Determine the (X, Y) coordinate at the center of the cell enclosing the given text.  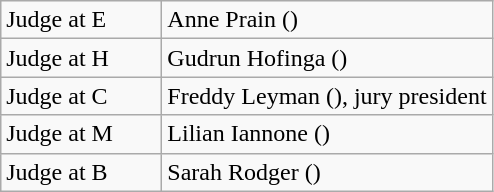
Anne Prain () (327, 20)
Judge at H (82, 58)
Judge at C (82, 96)
Lilian Iannone () (327, 134)
Judge at B (82, 172)
Sarah Rodger () (327, 172)
Judge at E (82, 20)
Judge at M (82, 134)
Freddy Leyman (), jury president (327, 96)
Gudrun Hofinga () (327, 58)
